Identify which cell holds the provided text, then report its [X, Y] central coordinate. 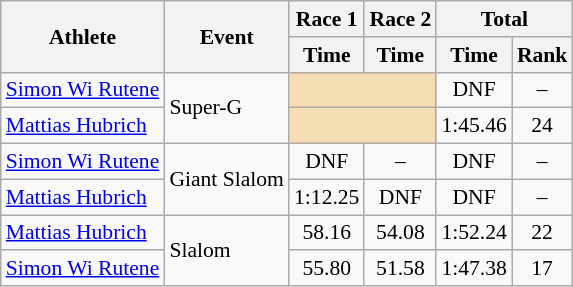
Event [226, 36]
Athlete [83, 36]
24 [542, 126]
Rank [542, 55]
22 [542, 233]
Total [504, 19]
1:45.46 [474, 126]
1:12.25 [326, 197]
Super-G [226, 108]
51.58 [400, 269]
Race 2 [400, 19]
1:52.24 [474, 233]
Giant Slalom [226, 180]
1:47.38 [474, 269]
Slalom [226, 250]
Race 1 [326, 19]
58.16 [326, 233]
17 [542, 269]
55.80 [326, 269]
54.08 [400, 233]
